Output the (x, y) coordinate of the center of the cell containing the given text.  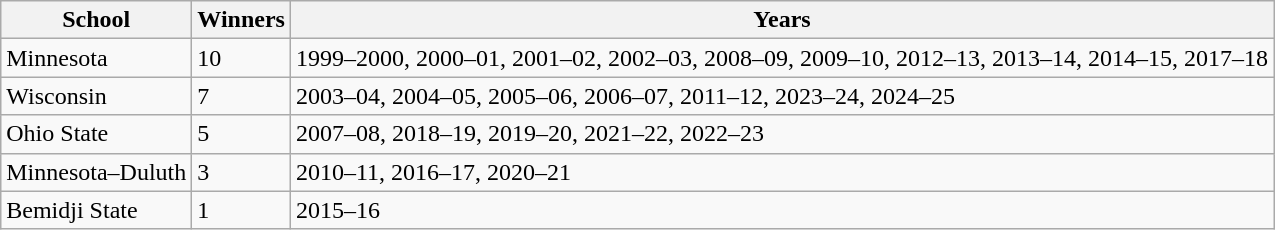
7 (242, 96)
Wisconsin (96, 96)
Bemidji State (96, 210)
2007–08, 2018–19, 2019–20, 2021–22, 2022–23 (782, 134)
Minnesota (96, 58)
5 (242, 134)
Ohio State (96, 134)
2015–16 (782, 210)
10 (242, 58)
2003–04, 2004–05, 2005–06, 2006–07, 2011–12, 2023–24, 2024–25 (782, 96)
School (96, 20)
Winners (242, 20)
3 (242, 172)
Years (782, 20)
Minnesota–Duluth (96, 172)
2010–11, 2016–17, 2020–21 (782, 172)
1999–2000, 2000–01, 2001–02, 2002–03, 2008–09, 2009–10, 2012–13, 2013–14, 2014–15, 2017–18 (782, 58)
1 (242, 210)
